For the text-containing cell, return its midpoint in [X, Y] coordinate format. 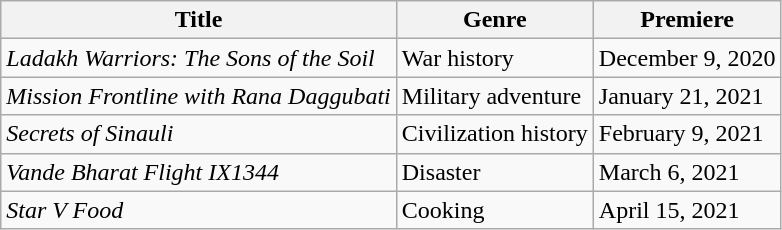
April 15, 2021 [687, 210]
Disaster [494, 172]
Star V Food [199, 210]
War history [494, 58]
December 9, 2020 [687, 58]
January 21, 2021 [687, 96]
Mission Frontline with Rana Daggubati [199, 96]
Title [199, 20]
Genre [494, 20]
Cooking [494, 210]
Vande Bharat Flight IX1344 [199, 172]
Ladakh Warriors: The Sons of the Soil [199, 58]
Military adventure [494, 96]
February 9, 2021 [687, 134]
Civilization history [494, 134]
March 6, 2021 [687, 172]
Secrets of Sinauli [199, 134]
Premiere [687, 20]
